From the cell containing the given text, extract its center point as (x, y) coordinate. 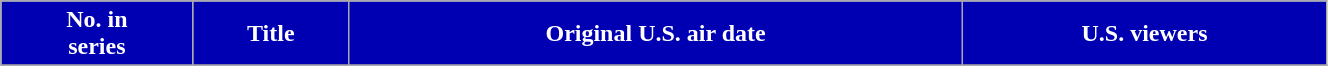
Title (271, 34)
U.S. viewers (1145, 34)
Original U.S. air date (656, 34)
No. inseries (97, 34)
